Return the [X, Y] coordinate for the center point of the cell that contains the specified text.  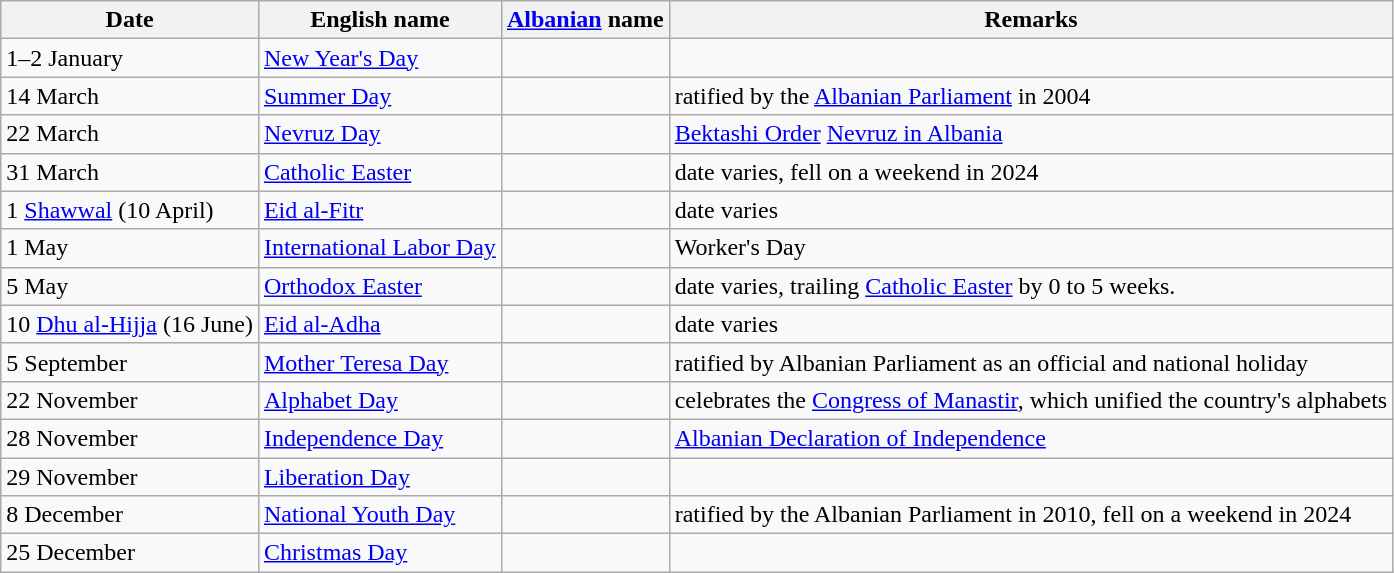
ratified by the Albanian Parliament in 2004 [1031, 96]
National Youth Day [380, 515]
22 November [130, 400]
29 November [130, 477]
5 September [130, 362]
Eid al-Fitr [380, 210]
International Labor Day [380, 248]
31 March [130, 172]
Liberation Day [380, 477]
Alphabet Day [380, 400]
New Year's Day [380, 58]
Remarks [1031, 20]
Bektashi Order Nevruz in Albania [1031, 134]
Christmas Day [380, 553]
1 May [130, 248]
Catholic Easter [380, 172]
28 November [130, 438]
25 December [130, 553]
5 May [130, 286]
1–2 January [130, 58]
Independence Day [380, 438]
14 March [130, 96]
date varies, trailing Catholic Easter by 0 to 5 weeks. [1031, 286]
celebrates the Congress of Manastir, which unified the country's alphabets [1031, 400]
Date [130, 20]
10 Dhu al-Hijja (16 June) [130, 324]
date varies, fell on a weekend in 2024 [1031, 172]
8 December [130, 515]
Orthodox Easter [380, 286]
1 Shawwal (10 April) [130, 210]
ratified by Albanian Parliament as an official and national holiday [1031, 362]
Albanian name [585, 20]
Worker's Day [1031, 248]
English name [380, 20]
ratified by the Albanian Parliament in 2010, fell on a weekend in 2024 [1031, 515]
Mother Teresa Day [380, 362]
Albanian Declaration of Independence [1031, 438]
22 March [130, 134]
Eid al-Adha [380, 324]
Nevruz Day [380, 134]
Summer Day [380, 96]
